Search for the cell housing the specified text and yield its [x, y] center coordinate. 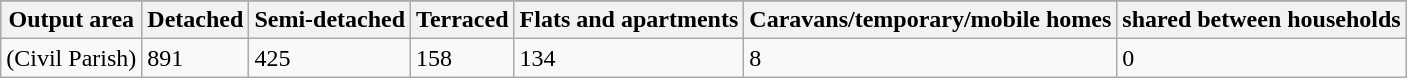
Flats and apartments [629, 20]
Terraced [462, 20]
shared between households [1262, 20]
Semi-detached [330, 20]
0 [1262, 58]
158 [462, 58]
(Civil Parish) [72, 58]
Caravans/temporary/mobile homes [930, 20]
891 [196, 58]
Detached [196, 20]
8 [930, 58]
425 [330, 58]
Output area [72, 20]
134 [629, 58]
